Pinpoint the cell where the given text exists, returning its (x, y) midpoint coordinate. 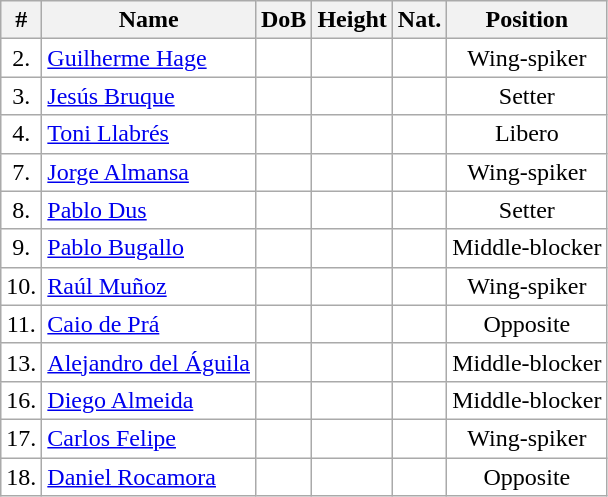
17. (22, 438)
Nat. (419, 20)
Caio de Prá (149, 324)
4. (22, 134)
Jorge Almansa (149, 172)
Raúl Muñoz (149, 286)
11. (22, 324)
9. (22, 248)
Diego Almeida (149, 400)
16. (22, 400)
Height (352, 20)
8. (22, 210)
Jesús Bruque (149, 96)
Name (149, 20)
10. (22, 286)
Toni Llabrés (149, 134)
Position (527, 20)
7. (22, 172)
18. (22, 477)
Pablo Bugallo (149, 248)
Alejandro del Águila (149, 362)
Pablo Dus (149, 210)
2. (22, 58)
DoB (283, 20)
# (22, 20)
Daniel Rocamora (149, 477)
Libero (527, 134)
13. (22, 362)
Carlos Felipe (149, 438)
Guilherme Hage (149, 58)
3. (22, 96)
